Find where the given text appears and provide that cell's center as (x, y) coordinate. 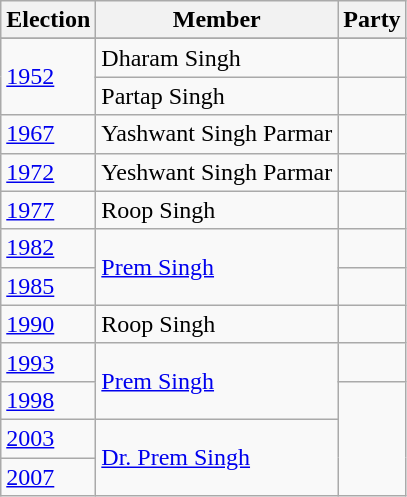
Yeshwant Singh Parmar (217, 172)
Dharam Singh (217, 58)
1993 (48, 362)
1977 (48, 210)
2007 (48, 477)
Member (217, 20)
Election (48, 20)
2003 (48, 438)
Partap Singh (217, 96)
1985 (48, 286)
1972 (48, 172)
Yashwant Singh Parmar (217, 134)
1982 (48, 248)
1967 (48, 134)
1952 (48, 77)
Dr. Prem Singh (217, 457)
1998 (48, 400)
Party (372, 20)
1990 (48, 324)
